Scan for the cell matching the given text and deliver its (X, Y) coordinate at center. 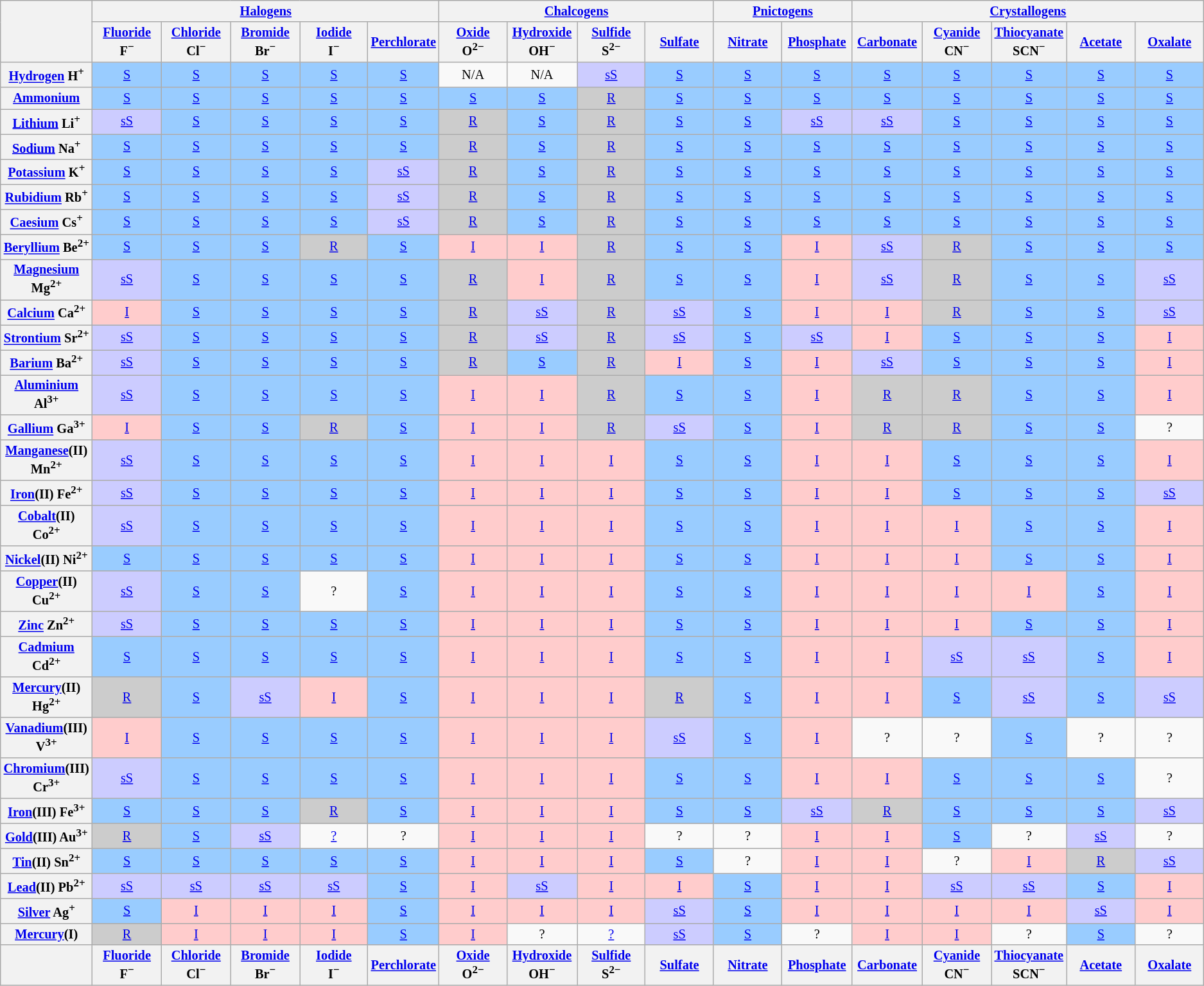
Mercury(I) (46, 934)
Zinc Zn2+ (46, 624)
Silver Ag+ (46, 911)
Potassium K+ (46, 171)
Gold(III) Au3+ (46, 835)
Cadmium Cd2+ (46, 656)
Vanadium(III) V3+ (46, 737)
Crystallogens (1028, 11)
Barium Ba2+ (46, 362)
Lithium Li+ (46, 122)
Pnictogens (783, 11)
Aluminium Al3+ (46, 394)
Copper(II) Cu2+ (46, 591)
Calcium Ca2+ (46, 312)
Gallium Ga3+ (46, 428)
Lead(II) Pb2+ (46, 885)
Sodium Na+ (46, 146)
Hydrogen H+ (46, 75)
Mercury(II) Hg2+ (46, 698)
Halogens (266, 11)
Nickel(II) Ni2+ (46, 559)
Tin(II) Sn2+ (46, 861)
Strontium Sr2+ (46, 337)
Manganese(II) Mn2+ (46, 460)
Chalcogens (577, 11)
Caesium Cs+ (46, 221)
Iron(III) Fe3+ (46, 811)
Beryllium Be2+ (46, 247)
Chromium(III) Cr3+ (46, 779)
Iron(II) Fe2+ (46, 493)
Magnesium Mg2+ (46, 279)
Cobalt(II) Co2+ (46, 525)
Rubidium Rb+ (46, 197)
Ammonium (46, 98)
